Capture the cell that displays the provided text and extract its (x, y) central coordinate. 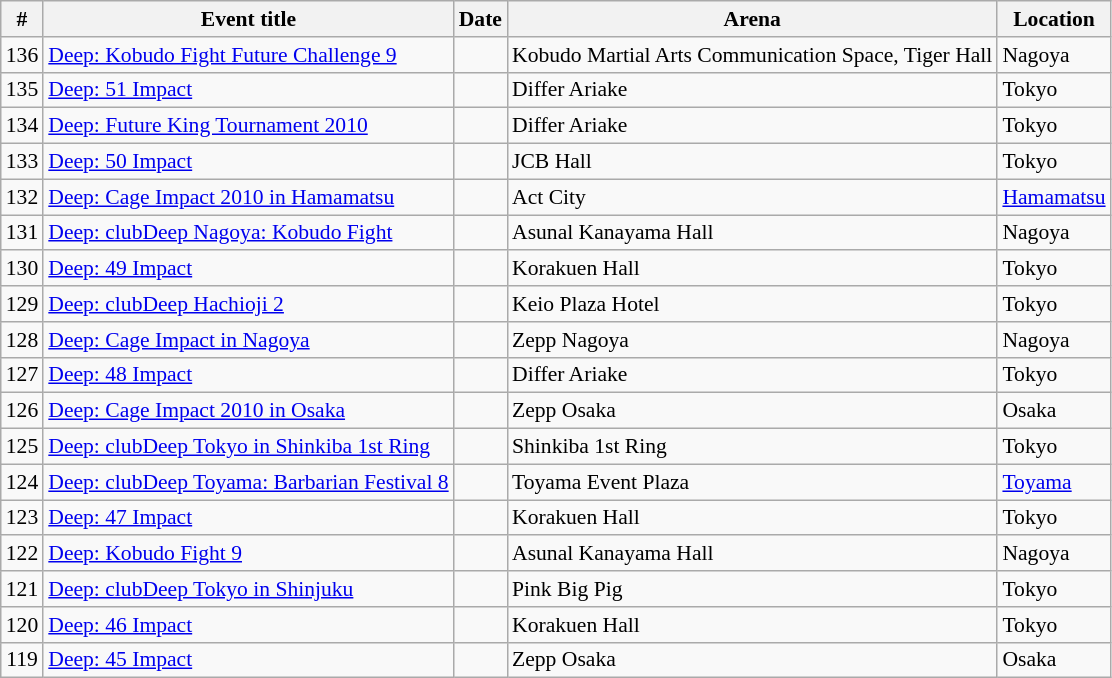
Event title (248, 19)
125 (22, 447)
Pink Big Pig (752, 589)
JCB Hall (752, 162)
Hamamatsu (1054, 197)
Deep: 49 Impact (248, 269)
Deep: Kobudo Fight 9 (248, 554)
Deep: Cage Impact 2010 in Osaka (248, 411)
Location (1054, 19)
Deep: Kobudo Fight Future Challenge 9 (248, 55)
134 (22, 126)
126 (22, 411)
Toyama (1054, 482)
133 (22, 162)
130 (22, 269)
Deep: Cage Impact in Nagoya (248, 340)
Deep: clubDeep Toyama: Barbarian Festival 8 (248, 482)
Date (480, 19)
Deep: 51 Impact (248, 90)
Deep: clubDeep Hachioji 2 (248, 304)
Deep: Cage Impact 2010 in Hamamatsu (248, 197)
120 (22, 625)
Arena (752, 19)
Shinkiba 1st Ring (752, 447)
Act City (752, 197)
131 (22, 233)
129 (22, 304)
Toyama Event Plaza (752, 482)
Deep: 47 Impact (248, 518)
Kobudo Martial Arts Communication Space, Tiger Hall (752, 55)
121 (22, 589)
119 (22, 660)
Deep: clubDeep Nagoya: Kobudo Fight (248, 233)
Deep: 46 Impact (248, 625)
Deep: Future King Tournament 2010 (248, 126)
123 (22, 518)
Deep: clubDeep Tokyo in Shinkiba 1st Ring (248, 447)
Deep: clubDeep Tokyo in Shinjuku (248, 589)
Zepp Nagoya (752, 340)
# (22, 19)
Deep: 50 Impact (248, 162)
122 (22, 554)
135 (22, 90)
Deep: 48 Impact (248, 375)
127 (22, 375)
Deep: 45 Impact (248, 660)
Keio Plaza Hotel (752, 304)
136 (22, 55)
132 (22, 197)
128 (22, 340)
124 (22, 482)
